From the cell containing the given text, extract its center point as (x, y) coordinate. 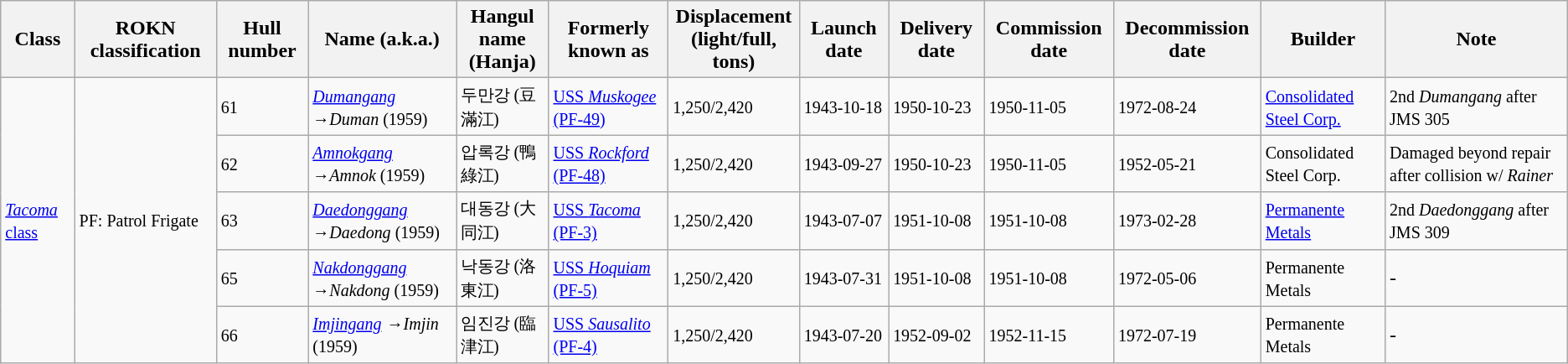
USS Rockford (PF-48) (608, 164)
Hangul name(Hanja) (503, 39)
1973-02-28 (1187, 221)
65 (262, 278)
Imjingang →Imjin (1959) (382, 335)
Commission date (1049, 39)
Damaged beyond repair after collision w/ Rainer (1477, 164)
63 (262, 221)
Formerly known as (608, 39)
압록강 (鴨綠江) (503, 164)
1952-05-21 (1187, 164)
Name (a.k.a.) (382, 39)
USS Muskogee (PF-49) (608, 107)
Dumangang →Duman (1959) (382, 107)
1943-07-31 (843, 278)
Class (38, 39)
Note (1477, 39)
Launch date (843, 39)
2nd Daedonggang after JMS 309 (1477, 221)
Builder (1323, 39)
USS Hoquiam (PF-5) (608, 278)
1943-10-18 (843, 107)
USS Sausalito (PF-4) (608, 335)
66 (262, 335)
1943-07-20 (843, 335)
1952-09-02 (936, 335)
Displacement(light/full, tons) (734, 39)
Decommission date (1187, 39)
Tacoma class (38, 221)
Nakdonggang →Nakdong (1959) (382, 278)
Hull number (262, 39)
Daedonggang →Daedong (1959) (382, 221)
임진강 (臨津江) (503, 335)
두만강 (豆滿江) (503, 107)
1972-08-24 (1187, 107)
Amnokgang →Amnok (1959) (382, 164)
1943-07-07 (843, 221)
1972-07-19 (1187, 335)
대동강 (大同江) (503, 221)
ROKN classification (146, 39)
2nd Dumangang after JMS 305 (1477, 107)
1943-09-27 (843, 164)
1952-11-15 (1049, 335)
Delivery date (936, 39)
PF: Patrol Frigate (146, 221)
1972-05-06 (1187, 278)
USS Tacoma (PF-3) (608, 221)
낙동강 (洛東江) (503, 278)
61 (262, 107)
62 (262, 164)
